Capture the cell that displays the provided text and extract its (X, Y) central coordinate. 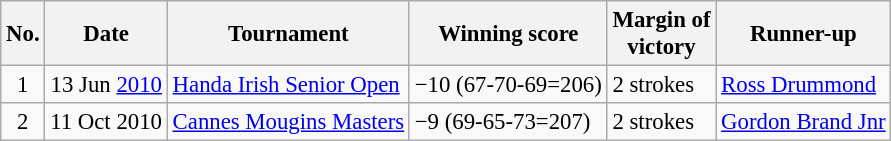
No. (23, 34)
Margin ofvictory (662, 34)
Date (106, 34)
Ross Drummond (804, 85)
Winning score (508, 34)
1 (23, 85)
11 Oct 2010 (106, 122)
−9 (69-65-73=207) (508, 122)
−10 (67-70-69=206) (508, 85)
13 Jun 2010 (106, 85)
Runner-up (804, 34)
2 (23, 122)
Cannes Mougins Masters (288, 122)
Gordon Brand Jnr (804, 122)
Tournament (288, 34)
Handa Irish Senior Open (288, 85)
